Determine the (X, Y) coordinate at the center of the cell enclosing the given text.  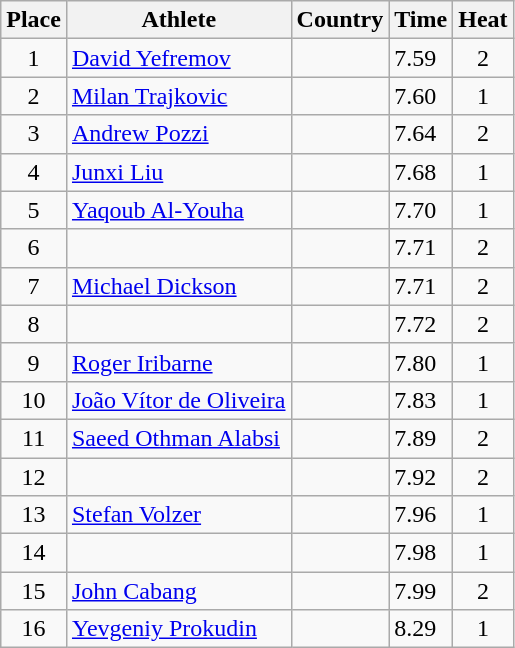
Stefan Volzer (178, 515)
12 (34, 477)
6 (34, 248)
14 (34, 553)
7.60 (421, 96)
Country (340, 20)
7.59 (421, 58)
10 (34, 400)
Junxi Liu (178, 172)
7.96 (421, 515)
7.99 (421, 591)
Milan Trajkovic (178, 96)
Place (34, 20)
7.83 (421, 400)
5 (34, 210)
Time (421, 20)
João Vítor de Oliveira (178, 400)
15 (34, 591)
David Yefremov (178, 58)
John Cabang (178, 591)
13 (34, 515)
7.89 (421, 438)
7.92 (421, 477)
9 (34, 362)
7.68 (421, 172)
Roger Iribarne (178, 362)
Andrew Pozzi (178, 134)
7.80 (421, 362)
Athlete (178, 20)
4 (34, 172)
Michael Dickson (178, 286)
7.72 (421, 324)
Saeed Othman Alabsi (178, 438)
7.64 (421, 134)
Yaqoub Al-Youha (178, 210)
16 (34, 629)
8 (34, 324)
11 (34, 438)
7 (34, 286)
Yevgeniy Prokudin (178, 629)
7.70 (421, 210)
Heat (483, 20)
7.98 (421, 553)
3 (34, 134)
8.29 (421, 629)
